Locate the cell with the specified text and output its [x, y] center coordinate. 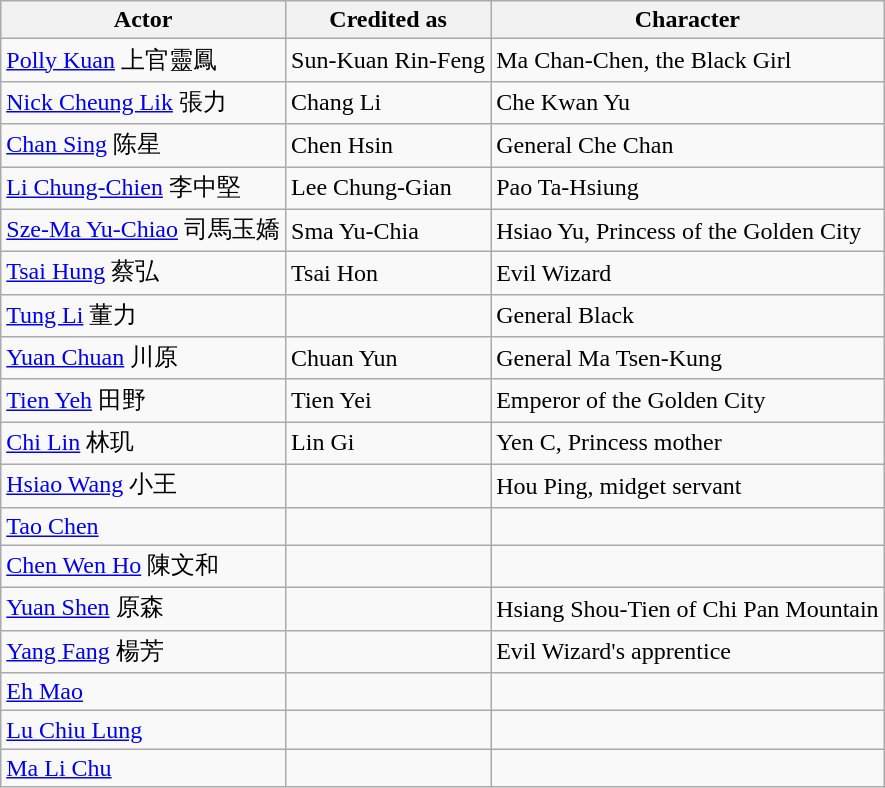
Tien Yeh 田野 [144, 400]
Tsai Hung 蔡弘 [144, 274]
Yen C, Princess mother [688, 444]
Hsiang Shou-Tien of Chi Pan Mountain [688, 610]
Yuan Shen 原森 [144, 610]
Lee Chung-Gian [388, 188]
Tien Yei [388, 400]
General Ma Tsen-Kung [688, 358]
Sma Yu-Chia [388, 230]
Chuan Yun [388, 358]
Chi Lin 林玑 [144, 444]
Credited as [388, 20]
Lin Gi [388, 444]
Chen Hsin [388, 146]
Chan Sing 陈星 [144, 146]
Evil Wizard's apprentice [688, 652]
Chen Wen Ho 陳文和 [144, 566]
Hsiao Yu, Princess of the Golden City [688, 230]
Lu Chiu Lung [144, 730]
Pao Ta-Hsiung [688, 188]
Ma Li Chu [144, 768]
Yuan Chuan 川原 [144, 358]
Yang Fang 楊芳 [144, 652]
Sun-Kuan Rin-Feng [388, 60]
Character [688, 20]
Sze-Ma Yu-Chiao 司馬玉嬌 [144, 230]
Che Kwan Yu [688, 102]
Hou Ping, midget servant [688, 486]
Eh Mao [144, 692]
Actor [144, 20]
Emperor of the Golden City [688, 400]
Tsai Hon [388, 274]
Evil Wizard [688, 274]
Ma Chan-Chen, the Black Girl [688, 60]
Polly Kuan 上官靈鳳 [144, 60]
Tao Chen [144, 526]
Nick Cheung Lik 張力 [144, 102]
General Che Chan [688, 146]
Chang Li [388, 102]
Hsiao Wang 小王 [144, 486]
General Black [688, 316]
Li Chung-Chien 李中堅 [144, 188]
Tung Li 董力 [144, 316]
